Search for the cell housing the specified text and yield its [x, y] center coordinate. 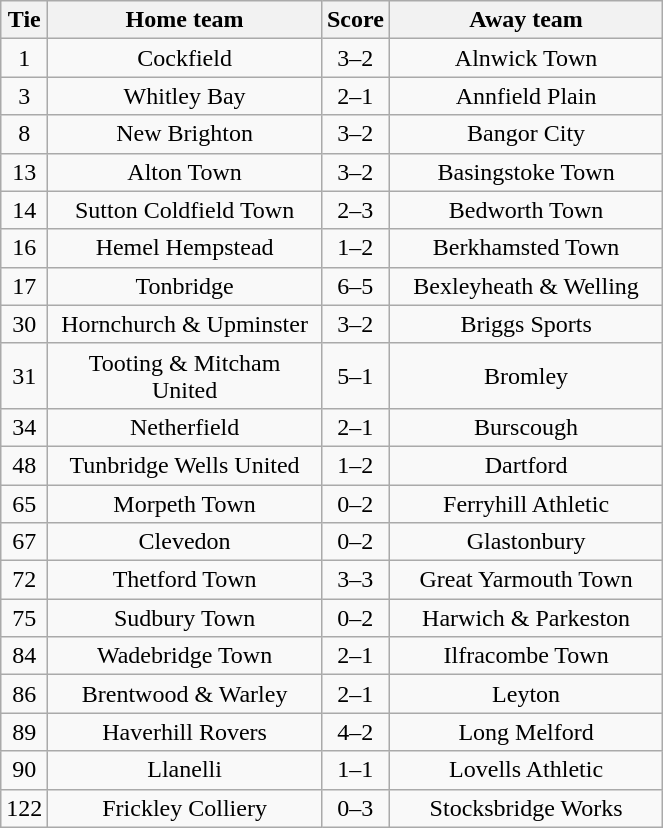
31 [24, 376]
Bedworth Town [526, 210]
72 [24, 580]
Haverhill Rovers [185, 732]
Wadebridge Town [185, 656]
3 [24, 96]
Tie [24, 20]
122 [24, 808]
16 [24, 248]
84 [24, 656]
Clevedon [185, 542]
86 [24, 694]
8 [24, 134]
Berkhamsted Town [526, 248]
Ilfracombe Town [526, 656]
Home team [185, 20]
Bangor City [526, 134]
Annfield Plain [526, 96]
Score [355, 20]
Cockfield [185, 58]
Whitley Bay [185, 96]
75 [24, 618]
0–3 [355, 808]
13 [24, 172]
Bexleyheath & Welling [526, 286]
Away team [526, 20]
Great Yarmouth Town [526, 580]
Harwich & Parkeston [526, 618]
Sutton Coldfield Town [185, 210]
Stocksbridge Works [526, 808]
5–1 [355, 376]
48 [24, 465]
Llanelli [185, 770]
Thetford Town [185, 580]
Lovells Athletic [526, 770]
Hemel Hempstead [185, 248]
6–5 [355, 286]
Morpeth Town [185, 503]
Tunbridge Wells United [185, 465]
Long Melford [526, 732]
30 [24, 324]
Brentwood & Warley [185, 694]
89 [24, 732]
New Brighton [185, 134]
Netherfield [185, 427]
Glastonbury [526, 542]
Tooting & Mitcham United [185, 376]
Burscough [526, 427]
Dartford [526, 465]
65 [24, 503]
34 [24, 427]
Briggs Sports [526, 324]
Basingstoke Town [526, 172]
Sudbury Town [185, 618]
67 [24, 542]
Alton Town [185, 172]
Tonbridge [185, 286]
Leyton [526, 694]
17 [24, 286]
1 [24, 58]
Bromley [526, 376]
Hornchurch & Upminster [185, 324]
3–3 [355, 580]
4–2 [355, 732]
2–3 [355, 210]
90 [24, 770]
Ferryhill Athletic [526, 503]
Frickley Colliery [185, 808]
1–1 [355, 770]
Alnwick Town [526, 58]
14 [24, 210]
